Output the [x, y] coordinate of the center of the cell containing the given text.  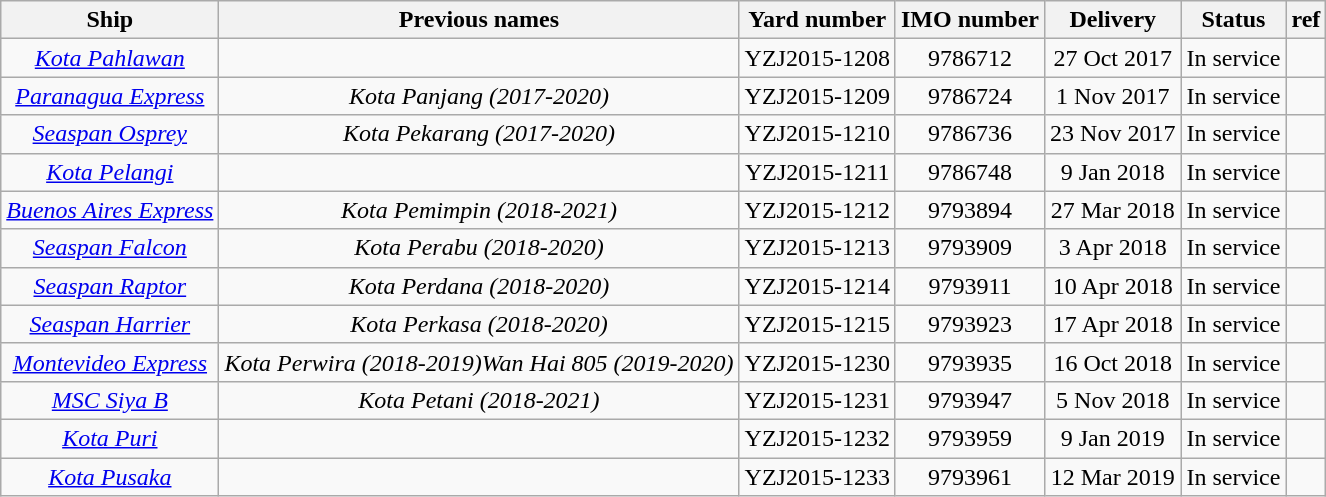
YZJ2015-1210 [817, 134]
Kota Pahlawan [110, 58]
Seaspan Raptor [110, 286]
Kota Perdana (2018-2020) [479, 286]
9786736 [970, 134]
Status [1234, 20]
9 Jan 2018 [1113, 172]
YZJ2015-1233 [817, 477]
YZJ2015-1231 [817, 400]
9793911 [970, 286]
Yard number [817, 20]
9793947 [970, 400]
Previous names [479, 20]
9786748 [970, 172]
YZJ2015-1230 [817, 362]
MSC Siya B [110, 400]
Seaspan Osprey [110, 134]
Ship [110, 20]
9793959 [970, 438]
YZJ2015-1208 [817, 58]
YZJ2015-1213 [817, 248]
Kota Perabu (2018-2020) [479, 248]
23 Nov 2017 [1113, 134]
Kota Puri [110, 438]
12 Mar 2019 [1113, 477]
17 Apr 2018 [1113, 324]
9793894 [970, 210]
Kota Perwira (2018-2019)Wan Hai 805 (2019-2020) [479, 362]
9786712 [970, 58]
9793909 [970, 248]
Montevideo Express [110, 362]
Buenos Aires Express [110, 210]
IMO number [970, 20]
ref [1306, 20]
Kota Pemimpin (2018-2021) [479, 210]
9793961 [970, 477]
YZJ2015-1215 [817, 324]
Kota Pelangi [110, 172]
9786724 [970, 96]
Kota Panjang (2017-2020) [479, 96]
5 Nov 2018 [1113, 400]
27 Oct 2017 [1113, 58]
YZJ2015-1232 [817, 438]
27 Mar 2018 [1113, 210]
3 Apr 2018 [1113, 248]
9793923 [970, 324]
9 Jan 2019 [1113, 438]
Kota Petani (2018-2021) [479, 400]
9793935 [970, 362]
16 Oct 2018 [1113, 362]
1 Nov 2017 [1113, 96]
Kota Pekarang (2017-2020) [479, 134]
Kota Pusaka [110, 477]
YZJ2015-1212 [817, 210]
YZJ2015-1211 [817, 172]
Seaspan Falcon [110, 248]
10 Apr 2018 [1113, 286]
Paranagua Express [110, 96]
Kota Perkasa (2018-2020) [479, 324]
YZJ2015-1209 [817, 96]
Delivery [1113, 20]
YZJ2015-1214 [817, 286]
Seaspan Harrier [110, 324]
